Pinpoint the cell where the given text exists, returning its [x, y] midpoint coordinate. 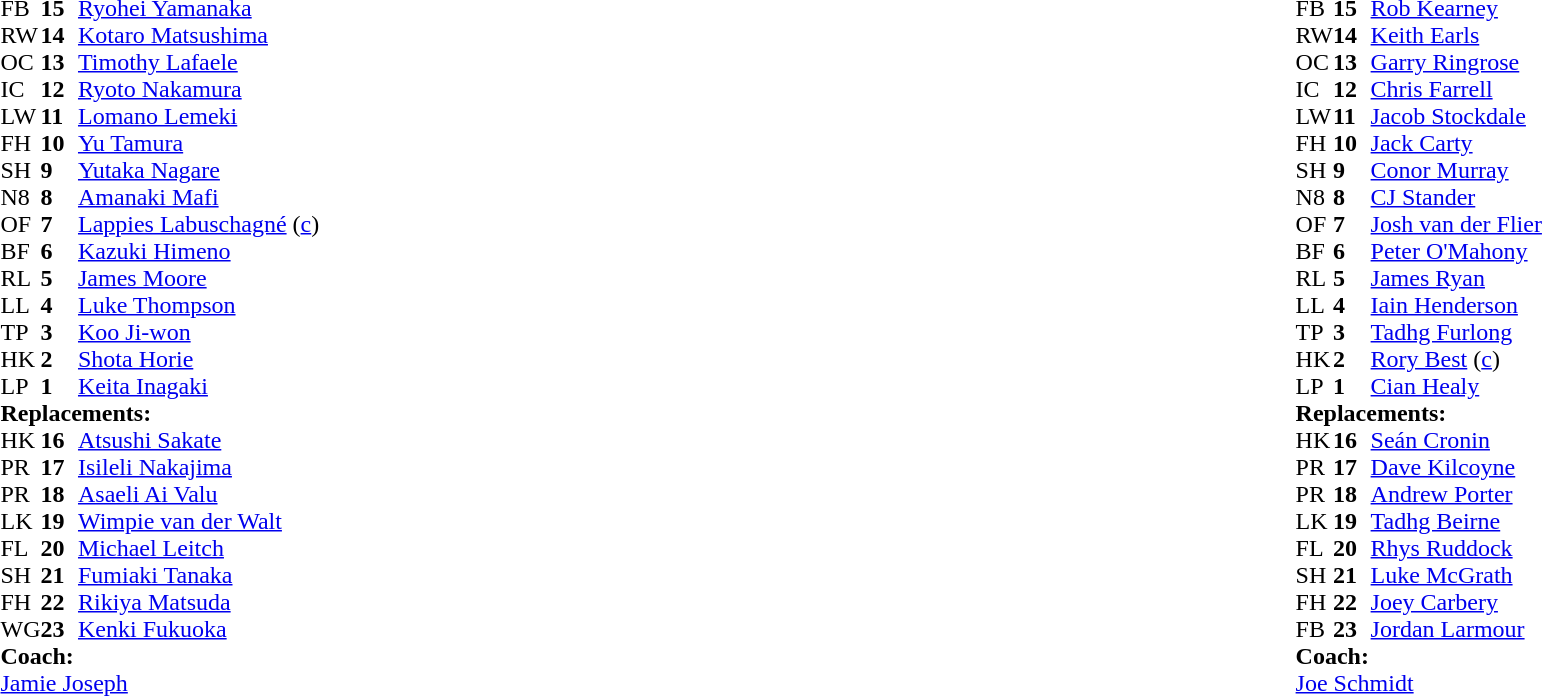
CJ Stander [1456, 198]
Atsushi Sakate [198, 440]
Jacob Stockdale [1456, 116]
Andrew Porter [1456, 494]
Iain Henderson [1456, 306]
Asaeli Ai Valu [198, 494]
James Ryan [1456, 278]
Tadhg Beirne [1456, 522]
Ryoto Nakamura [198, 90]
Luke Thompson [198, 306]
WG [20, 630]
Yutaka Nagare [198, 170]
Joey Carbery [1456, 602]
Chris Farrell [1456, 90]
Kenki Fukuoka [198, 630]
James Moore [198, 278]
Cian Healy [1456, 386]
Rory Best (c) [1456, 360]
Timothy Lafaele [198, 62]
Fumiaki Tanaka [198, 576]
FB [1315, 630]
Lomano Lemeki [198, 116]
Koo Ji-won [198, 332]
Wimpie van der Walt [198, 522]
Jordan Larmour [1456, 630]
Rikiya Matsuda [198, 602]
Luke McGrath [1456, 576]
Seán Cronin [1456, 440]
Jack Carty [1456, 144]
Garry Ringrose [1456, 62]
Josh van der Flier [1456, 224]
Amanaki Mafi [198, 198]
Kotaro Matsushima [198, 36]
Keith Earls [1456, 36]
Rhys Ruddock [1456, 548]
Dave Kilcoyne [1456, 468]
Kazuki Himeno [198, 252]
Shota Horie [198, 360]
Keita Inagaki [198, 386]
Conor Murray [1456, 170]
Michael Leitch [198, 548]
Lappies Labuschagné (c) [198, 224]
Yu Tamura [198, 144]
Peter O'Mahony [1456, 252]
Tadhg Furlong [1456, 332]
Isileli Nakajima [198, 468]
